Return (X, Y) of the center of cell containing provided text 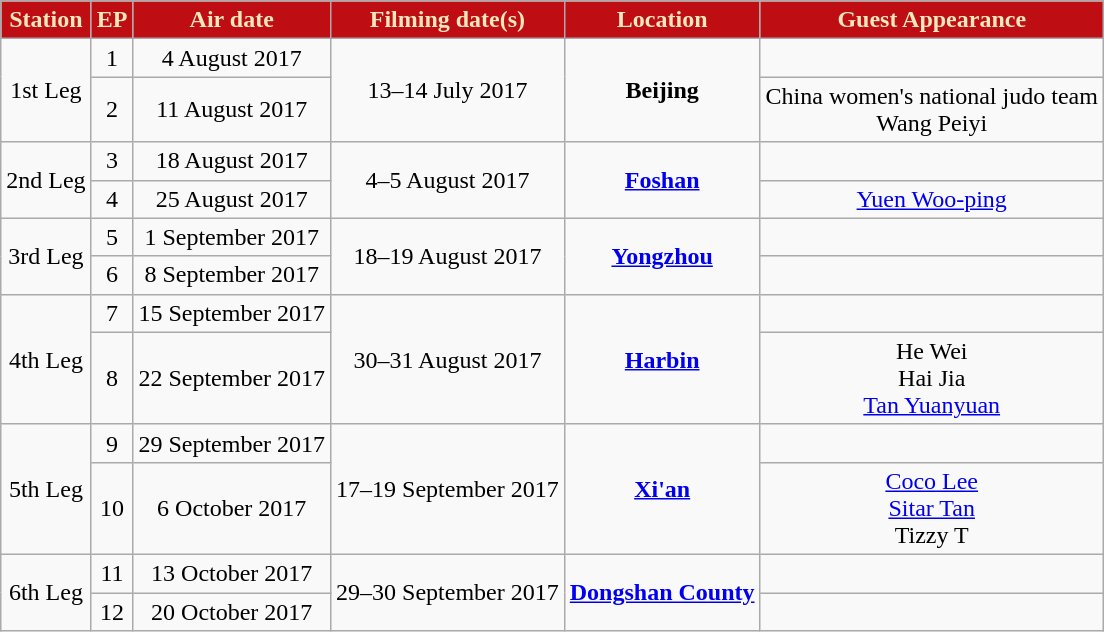
Yuen Woo-ping (932, 199)
Station (46, 20)
1 September 2017 (232, 237)
China women's national judo teamWang Peiyi (932, 110)
9 (112, 443)
11 August 2017 (232, 110)
2nd Leg (46, 180)
1 (112, 58)
6 October 2017 (232, 508)
4 (112, 199)
Harbin (662, 359)
8 (112, 378)
Filming date(s) (448, 20)
Location (662, 20)
Beijing (662, 90)
15 September 2017 (232, 313)
8 September 2017 (232, 275)
20 October 2017 (232, 611)
Xi'an (662, 489)
2 (112, 110)
5th Leg (46, 489)
18 August 2017 (232, 161)
Yongzhou (662, 256)
3 (112, 161)
29–30 September 2017 (448, 592)
Dongshan County (662, 592)
Air date (232, 20)
11 (112, 573)
13–14 July 2017 (448, 90)
3rd Leg (46, 256)
He WeiHai JiaTan Yuanyuan (932, 378)
6 (112, 275)
17–19 September 2017 (448, 489)
18–19 August 2017 (448, 256)
7 (112, 313)
Guest Appearance (932, 20)
22 September 2017 (232, 378)
10 (112, 508)
Coco LeeSitar TanTizzy T (932, 508)
4–5 August 2017 (448, 180)
1st Leg (46, 90)
25 August 2017 (232, 199)
12 (112, 611)
EP (112, 20)
30–31 August 2017 (448, 359)
29 September 2017 (232, 443)
5 (112, 237)
4 August 2017 (232, 58)
4th Leg (46, 359)
6th Leg (46, 592)
13 October 2017 (232, 573)
Foshan (662, 180)
